From the cell containing the given text, extract its center point as [X, Y] coordinate. 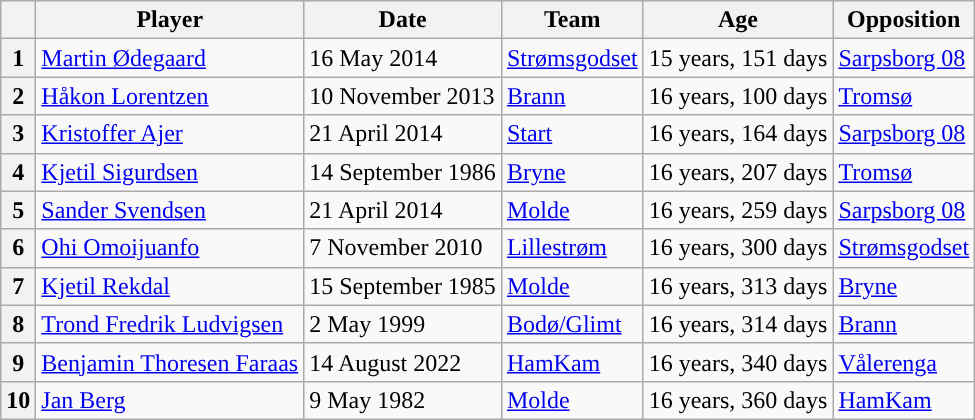
Trond Fredrik Ludvigsen [170, 324]
7 [18, 286]
Ohi Omoijuanfo [170, 248]
Date [403, 20]
2 [18, 96]
2 May 1999 [403, 324]
16 years, 259 days [738, 210]
7 November 2010 [403, 248]
Håkon Lorentzen [170, 96]
5 [18, 210]
Start [572, 134]
16 years, 207 days [738, 172]
9 May 1982 [403, 400]
Martin Ødegaard [170, 58]
16 years, 314 days [738, 324]
16 years, 100 days [738, 96]
Lillestrøm [572, 248]
9 [18, 362]
Opposition [904, 20]
1 [18, 58]
Jan Berg [170, 400]
3 [18, 134]
16 years, 340 days [738, 362]
15 years, 151 days [738, 58]
10 [18, 400]
14 August 2022 [403, 362]
8 [18, 324]
4 [18, 172]
Kjetil Rekdal [170, 286]
16 May 2014 [403, 58]
10 November 2013 [403, 96]
16 years, 360 days [738, 400]
14 September 1986 [403, 172]
Age [738, 20]
16 years, 300 days [738, 248]
Bodø/Glimt [572, 324]
Player [170, 20]
Kristoffer Ajer [170, 134]
Sander Svendsen [170, 210]
16 years, 313 days [738, 286]
6 [18, 248]
Team [572, 20]
Benjamin Thoresen Faraas [170, 362]
Kjetil Sigurdsen [170, 172]
15 September 1985 [403, 286]
Vålerenga [904, 362]
16 years, 164 days [738, 134]
